Scan for the cell matching the given text and deliver its [x, y] coordinate at center. 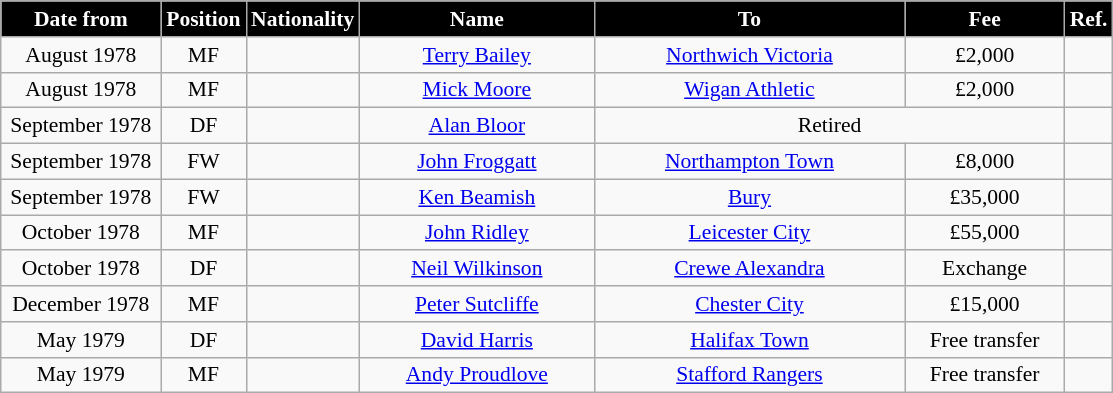
Neil Wilkinson [476, 269]
Position [204, 19]
John Ridley [476, 233]
Andy Proudlove [476, 375]
Bury [749, 197]
£15,000 [985, 304]
To [749, 19]
Ken Beamish [476, 197]
John Froggatt [476, 162]
Crewe Alexandra [749, 269]
Wigan Athletic [749, 90]
£8,000 [985, 162]
Leicester City [749, 233]
Retired [829, 126]
December 1978 [81, 304]
David Harris [476, 340]
Northampton Town [749, 162]
Nationality [302, 19]
Peter Sutcliffe [476, 304]
Exchange [985, 269]
Halifax Town [749, 340]
£35,000 [985, 197]
Alan Bloor [476, 126]
Stafford Rangers [749, 375]
Northwich Victoria [749, 55]
Name [476, 19]
Date from [81, 19]
Chester City [749, 304]
Ref. [1089, 19]
Mick Moore [476, 90]
£55,000 [985, 233]
Fee [985, 19]
Terry Bailey [476, 55]
